Locate the cell with the specified text and output its (x, y) center coordinate. 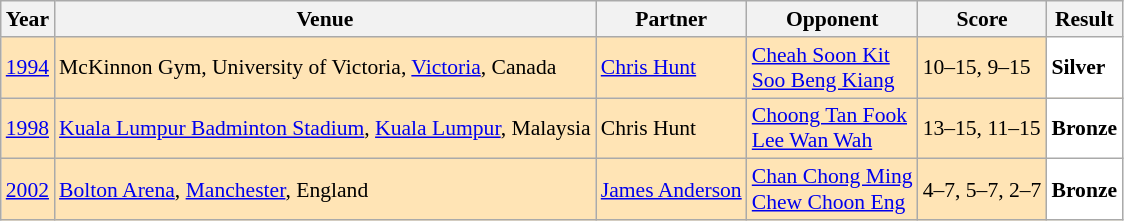
Year (28, 19)
Score (982, 19)
Opponent (832, 19)
Venue (325, 19)
Cheah Soon Kit Soo Beng Kiang (832, 68)
Partner (672, 19)
Silver (1084, 68)
Bolton Arena, Manchester, England (325, 190)
Choong Tan Fook Lee Wan Wah (832, 128)
James Anderson (672, 190)
13–15, 11–15 (982, 128)
Chan Chong Ming Chew Choon Eng (832, 190)
Result (1084, 19)
2002 (28, 190)
10–15, 9–15 (982, 68)
McKinnon Gym, University of Victoria, Victoria, Canada (325, 68)
4–7, 5–7, 2–7 (982, 190)
1994 (28, 68)
Kuala Lumpur Badminton Stadium, Kuala Lumpur, Malaysia (325, 128)
1998 (28, 128)
